Capture the cell that displays the provided text and extract its [x, y] central coordinate. 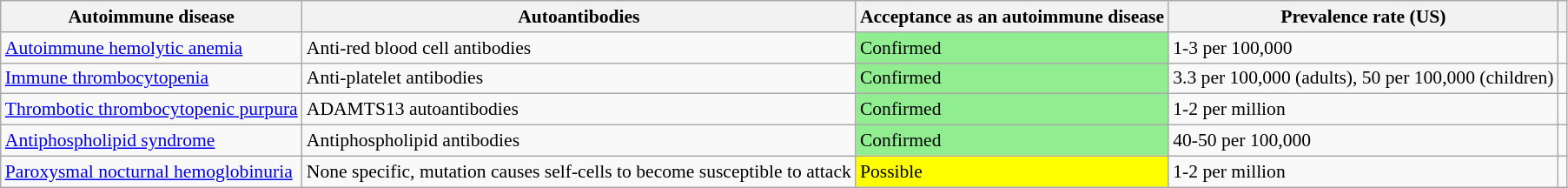
Autoimmune hemolytic anemia [151, 48]
Antiphospholipid syndrome [151, 141]
Thrombotic thrombocytopenic purpura [151, 110]
Antiphospholipid antibodies [579, 141]
Anti-red blood cell antibodies [579, 48]
Immune thrombocytopenia [151, 78]
Prevalence rate (US) [1363, 17]
None specific, mutation causes self-cells to become susceptible to attack [579, 171]
Anti-platelet antibodies [579, 78]
Autoantibodies [579, 17]
Acceptance as an autoimmune disease [1012, 17]
1-3 per 100,000 [1363, 48]
Possible [1012, 171]
3.3 per 100,000 (adults), 50 per 100,000 (children) [1363, 78]
Paroxysmal nocturnal hemoglobinuria [151, 171]
40-50 per 100,000 [1363, 141]
Autoimmune disease [151, 17]
ADAMTS13 autoantibodies [579, 110]
